Find where the given text appears and provide that cell's center as [X, Y] coordinate. 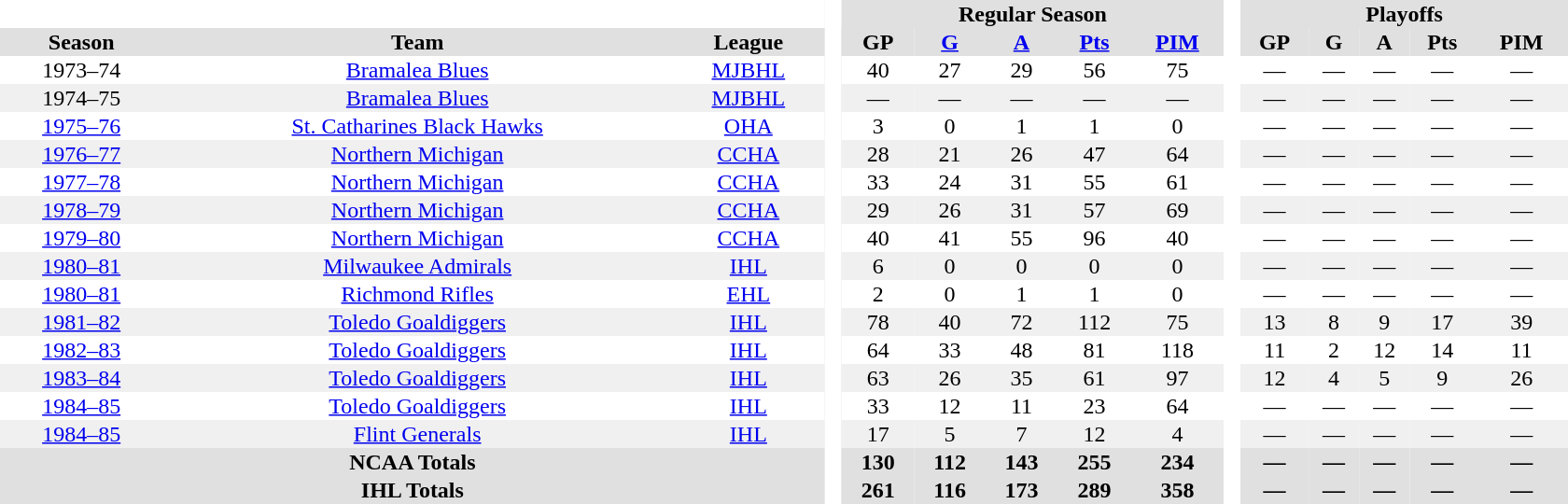
1975–76 [81, 126]
47 [1095, 154]
23 [1095, 406]
OHA [749, 126]
Flint Generals [417, 434]
97 [1178, 378]
24 [950, 182]
261 [878, 490]
116 [950, 490]
1974–75 [81, 98]
63 [878, 378]
118 [1178, 350]
1977–78 [81, 182]
League [749, 42]
1982–83 [81, 350]
8 [1334, 322]
143 [1021, 462]
NCAA Totals [413, 462]
Season [81, 42]
39 [1521, 322]
Milwaukee Admirals [417, 266]
Regular Season [1032, 14]
72 [1021, 322]
234 [1178, 462]
St. Catharines Black Hawks [417, 126]
173 [1021, 490]
3 [878, 126]
Playoffs [1404, 14]
1978–79 [81, 210]
28 [878, 154]
48 [1021, 350]
69 [1178, 210]
130 [878, 462]
96 [1095, 238]
81 [1095, 350]
1983–84 [81, 378]
78 [878, 322]
1973–74 [81, 70]
6 [878, 266]
255 [1095, 462]
35 [1021, 378]
1981–82 [81, 322]
13 [1275, 322]
41 [950, 238]
1979–80 [81, 238]
289 [1095, 490]
1976–77 [81, 154]
14 [1442, 350]
27 [950, 70]
Richmond Rifles [417, 294]
EHL [749, 294]
Team [417, 42]
56 [1095, 70]
21 [950, 154]
57 [1095, 210]
358 [1178, 490]
7 [1021, 434]
IHL Totals [413, 490]
